From the cell containing the given text, extract its center point as (x, y) coordinate. 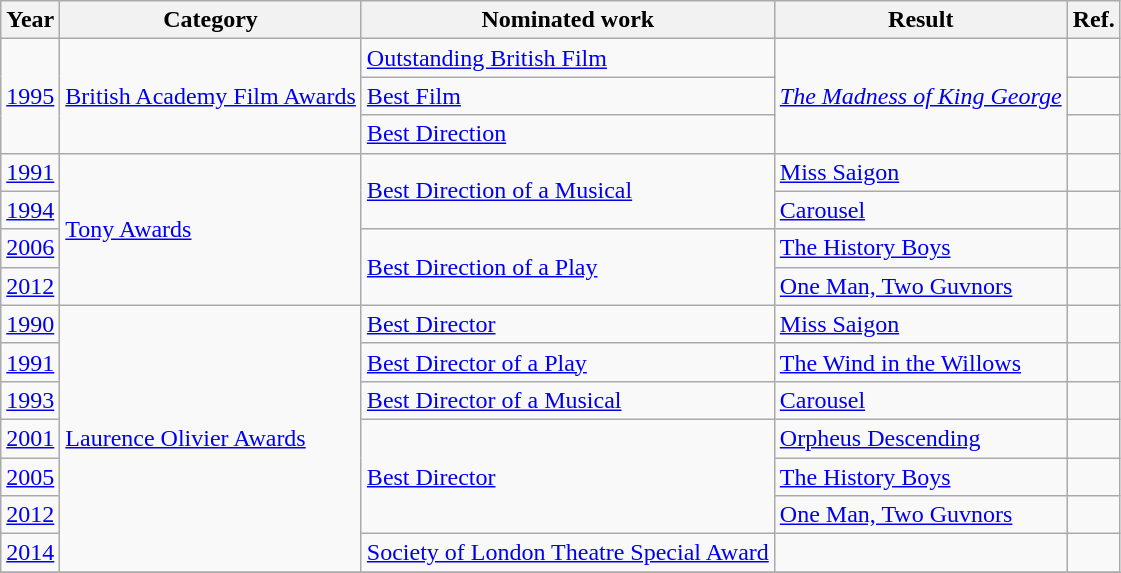
Tony Awards (211, 229)
2005 (30, 477)
1995 (30, 96)
Nominated work (568, 20)
Category (211, 20)
2014 (30, 553)
Best Direction (568, 134)
The Wind in the Willows (920, 362)
1993 (30, 400)
Best Film (568, 96)
2001 (30, 438)
Best Direction of a Musical (568, 191)
Laurence Olivier Awards (211, 438)
Year (30, 20)
2006 (30, 248)
1990 (30, 324)
Orpheus Descending (920, 438)
Best Direction of a Play (568, 267)
Best Director of a Play (568, 362)
Ref. (1094, 20)
Result (920, 20)
Best Director of a Musical (568, 400)
British Academy Film Awards (211, 96)
Outstanding British Film (568, 58)
Society of London Theatre Special Award (568, 553)
1994 (30, 210)
The Madness of King George (920, 96)
